For the text-containing cell, return its midpoint in [x, y] coordinate format. 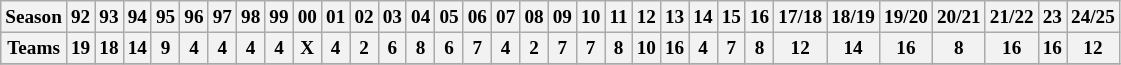
03 [392, 17]
99 [279, 17]
18/19 [854, 17]
05 [449, 17]
19 [80, 48]
13 [674, 17]
97 [222, 17]
Teams [34, 48]
9 [165, 48]
08 [534, 17]
06 [477, 17]
15 [731, 17]
02 [364, 17]
23 [1052, 17]
18 [109, 48]
11 [618, 17]
92 [80, 17]
04 [420, 17]
09 [562, 17]
93 [109, 17]
01 [335, 17]
17/18 [800, 17]
20/21 [958, 17]
00 [307, 17]
21/22 [1012, 17]
96 [194, 17]
Season [34, 17]
94 [137, 17]
19/20 [906, 17]
95 [165, 17]
07 [505, 17]
X [307, 48]
98 [250, 17]
24/25 [1092, 17]
